Identify which cell holds the provided text, then report its (x, y) central coordinate. 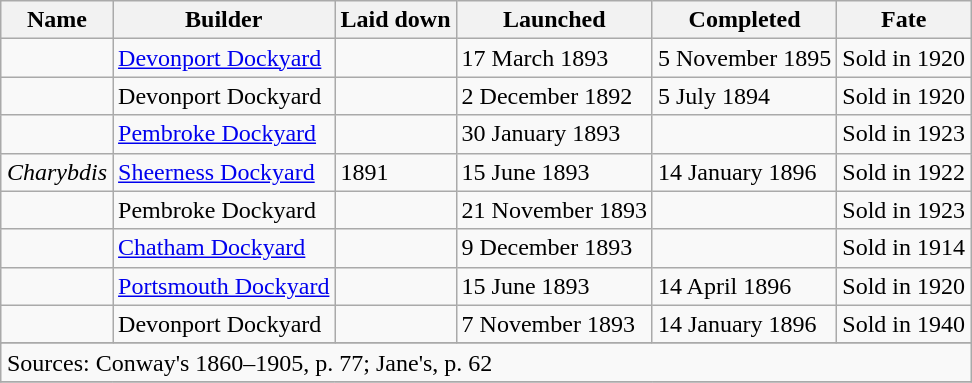
Launched (554, 20)
2 December 1892 (554, 96)
Sold in 1940 (904, 324)
14 April 1896 (744, 286)
Sold in 1914 (904, 248)
30 January 1893 (554, 134)
Name (56, 20)
9 December 1893 (554, 248)
7 November 1893 (554, 324)
5 November 1895 (744, 58)
17 March 1893 (554, 58)
Fate (904, 20)
21 November 1893 (554, 210)
Builder (224, 20)
Chatham Dockyard (224, 248)
Charybdis (56, 172)
Sheerness Dockyard (224, 172)
Completed (744, 20)
Laid down (396, 20)
1891 (396, 172)
Portsmouth Dockyard (224, 286)
Sources: Conway's 1860–1905, p. 77; Jane's, p. 62 (486, 362)
Sold in 1922 (904, 172)
5 July 1894 (744, 96)
